For the text-containing cell, return its midpoint in (X, Y) coordinate format. 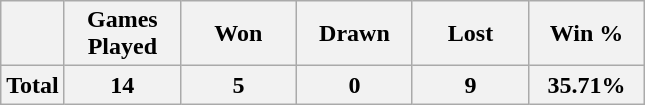
0 (354, 85)
Drawn (354, 34)
14 (122, 85)
Lost (470, 34)
Total (33, 85)
5 (238, 85)
Games Played (122, 34)
Won (238, 34)
35.71% (587, 85)
9 (470, 85)
Win % (587, 34)
